Extract the (x, y) coordinate from the center of the cell holding the provided text.  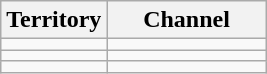
Territory (54, 20)
Channel (186, 20)
